Search for the cell housing the specified text and yield its [X, Y] center coordinate. 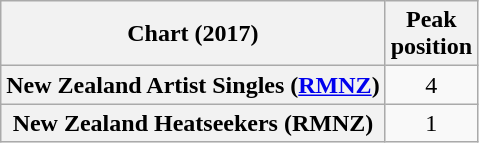
New Zealand Heatseekers (RMNZ) [193, 123]
New Zealand Artist Singles (RMNZ) [193, 85]
1 [431, 123]
Peak position [431, 34]
Chart (2017) [193, 34]
4 [431, 85]
